Detect which cell encompasses the target text, then output its (X, Y) center coordinate. 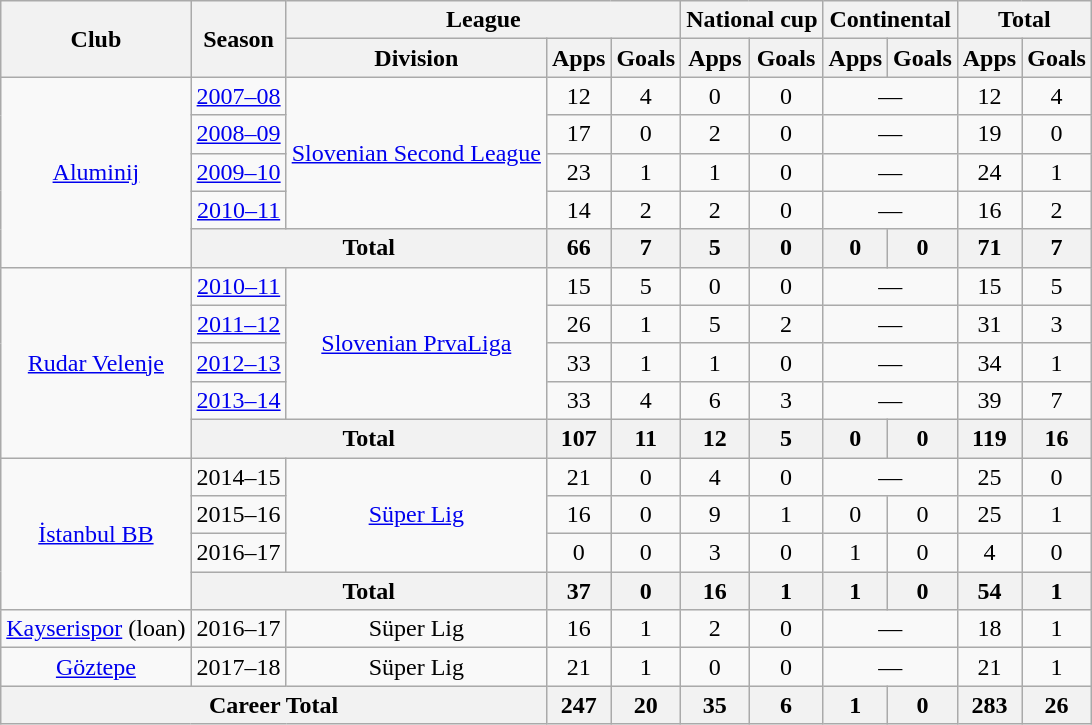
119 (989, 438)
17 (578, 134)
20 (646, 705)
Club (96, 39)
9 (715, 515)
66 (578, 248)
71 (989, 248)
Career Total (274, 705)
247 (578, 705)
Season (238, 39)
31 (989, 324)
2009–10 (238, 172)
2008–09 (238, 134)
14 (578, 210)
2015–16 (238, 515)
2012–13 (238, 362)
Slovenian PrvaLiga (416, 343)
19 (989, 134)
Kayserispor (loan) (96, 629)
54 (989, 591)
39 (989, 400)
37 (578, 591)
283 (989, 705)
National cup (752, 20)
2014–15 (238, 477)
18 (989, 629)
2007–08 (238, 96)
2017–18 (238, 667)
2013–14 (238, 400)
34 (989, 362)
Division (416, 58)
Slovenian Second League (416, 153)
24 (989, 172)
İstanbul BB (96, 534)
Rudar Velenje (96, 362)
Göztepe (96, 667)
Continental (890, 20)
11 (646, 438)
2011–12 (238, 324)
107 (578, 438)
Aluminij (96, 172)
23 (578, 172)
League (483, 20)
35 (715, 705)
